Find where the given text appears and provide that cell's center as [x, y] coordinate. 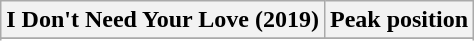
Peak position [398, 20]
I Don't Need Your Love (2019) [163, 20]
